Scan for the cell matching the given text and deliver its (x, y) coordinate at center. 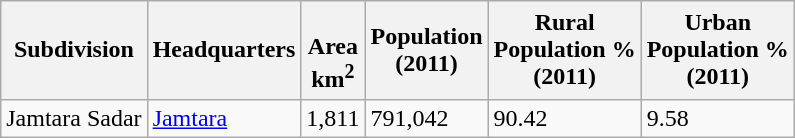
Jamtara Sadar (74, 118)
RuralPopulation %(2011) (564, 50)
Areakm2 (333, 50)
791,042 (426, 118)
9.58 (718, 118)
Jamtara (224, 118)
1,811 (333, 118)
Subdivision (74, 50)
Population(2011) (426, 50)
90.42 (564, 118)
Headquarters (224, 50)
Urban Population % (2011) (718, 50)
